Find where the given text appears and provide that cell's center as [x, y] coordinate. 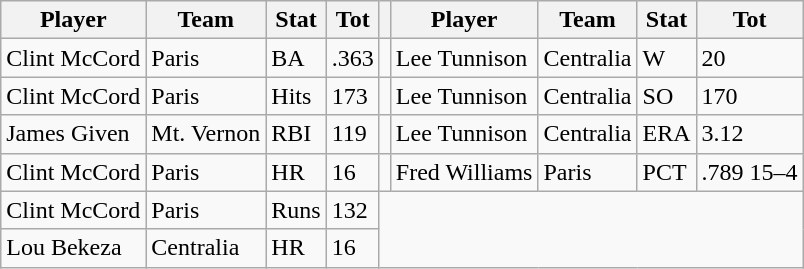
173 [352, 96]
132 [352, 210]
.363 [352, 58]
20 [750, 58]
.789 15–4 [750, 172]
SO [666, 96]
RBI [296, 134]
James Given [74, 134]
W [666, 58]
119 [352, 134]
PCT [666, 172]
Hits [296, 96]
170 [750, 96]
BA [296, 58]
Fred Williams [464, 172]
Mt. Vernon [206, 134]
Runs [296, 210]
3.12 [750, 134]
Lou Bekeza [74, 248]
ERA [666, 134]
